Extract the (x, y) coordinate from the center of the cell holding the provided text.  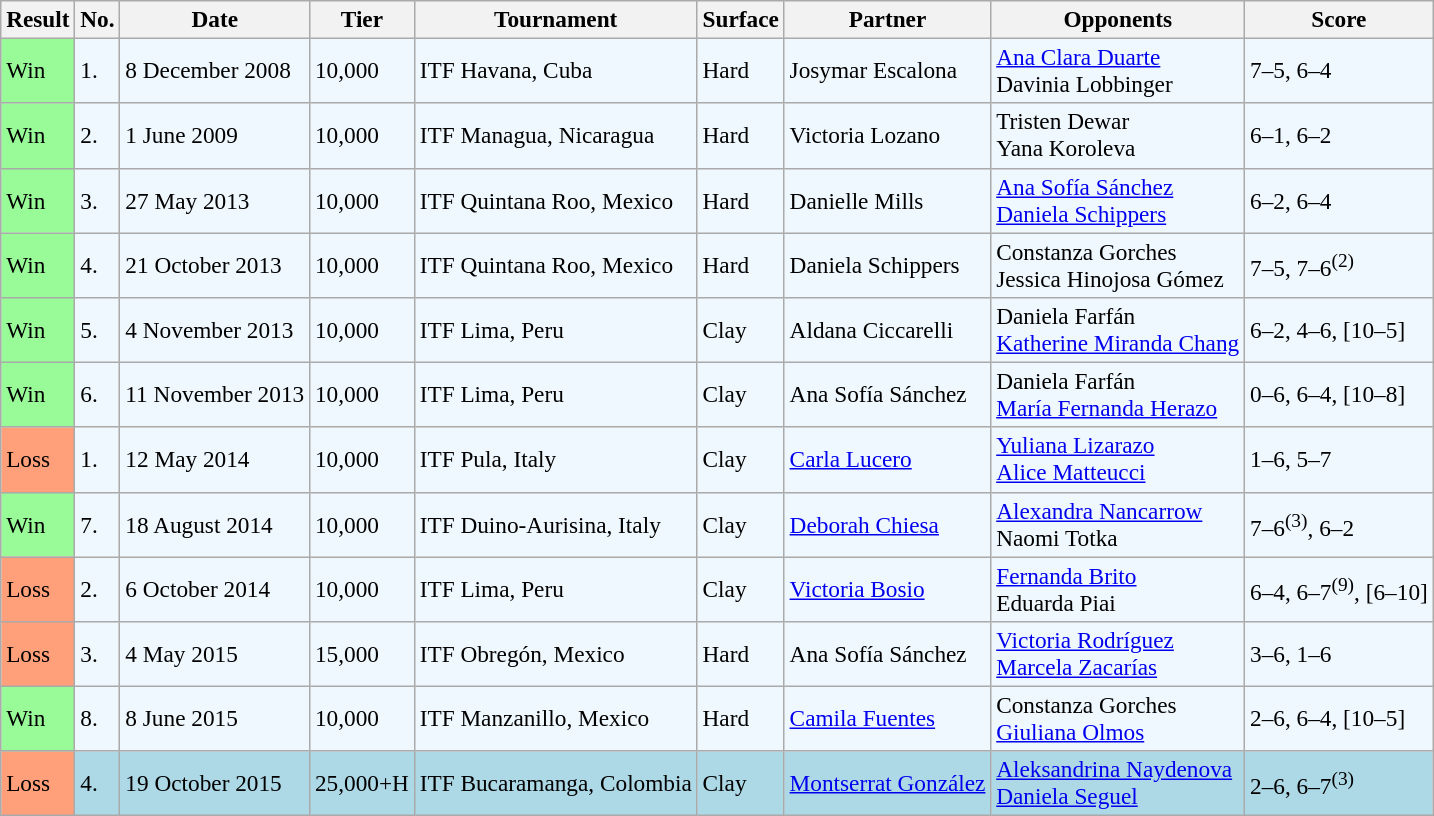
18 August 2014 (215, 524)
7–5, 7–6(2) (1340, 264)
Carla Lucero (888, 460)
Camila Fuentes (888, 718)
Daniela Farfán María Fernanda Herazo (1118, 394)
6–1, 6–2 (1340, 136)
4 May 2015 (215, 654)
Score (1340, 19)
4 November 2013 (215, 330)
Tristen Dewar Yana Koroleva (1118, 136)
Partner (888, 19)
2–6, 6–7(3) (1340, 784)
Deborah Chiesa (888, 524)
27 May 2013 (215, 200)
Fernanda Brito Eduarda Piai (1118, 588)
ITF Duino-Aurisina, Italy (556, 524)
ITF Obregón, Mexico (556, 654)
8 December 2008 (215, 70)
Result (38, 19)
1–6, 5–7 (1340, 460)
12 May 2014 (215, 460)
6–2, 6–4 (1340, 200)
Ana Sofía Sánchez Daniela Schippers (1118, 200)
Alexandra Nancarrow Naomi Totka (1118, 524)
Ana Clara Duarte Davinia Lobbinger (1118, 70)
Josymar Escalona (888, 70)
15,000 (362, 654)
7–5, 6–4 (1340, 70)
ITF Pula, Italy (556, 460)
Tier (362, 19)
6–2, 4–6, [10–5] (1340, 330)
Daniela Farfán Katherine Miranda Chang (1118, 330)
Victoria Lozano (888, 136)
Date (215, 19)
Aldana Ciccarelli (888, 330)
7–6(3), 6–2 (1340, 524)
ITF Bucaramanga, Colombia (556, 784)
2–6, 6–4, [10–5] (1340, 718)
Danielle Mills (888, 200)
Surface (740, 19)
Victoria Bosio (888, 588)
8 June 2015 (215, 718)
Opponents (1118, 19)
8. (98, 718)
11 November 2013 (215, 394)
3–6, 1–6 (1340, 654)
25,000+H (362, 784)
ITF Havana, Cuba (556, 70)
21 October 2013 (215, 264)
7. (98, 524)
Daniela Schippers (888, 264)
ITF Managua, Nicaragua (556, 136)
Tournament (556, 19)
6–4, 6–7(9), [6–10] (1340, 588)
Aleksandrina Naydenova Daniela Seguel (1118, 784)
Montserrat González (888, 784)
19 October 2015 (215, 784)
6. (98, 394)
Constanza Gorches Jessica Hinojosa Gómez (1118, 264)
Constanza Gorches Giuliana Olmos (1118, 718)
6 October 2014 (215, 588)
Yuliana Lizarazo Alice Matteucci (1118, 460)
Victoria Rodríguez Marcela Zacarías (1118, 654)
0–6, 6–4, [10–8] (1340, 394)
5. (98, 330)
1 June 2009 (215, 136)
ITF Manzanillo, Mexico (556, 718)
No. (98, 19)
